Return the (x, y) coordinate for the center point of the cell that contains the specified text.  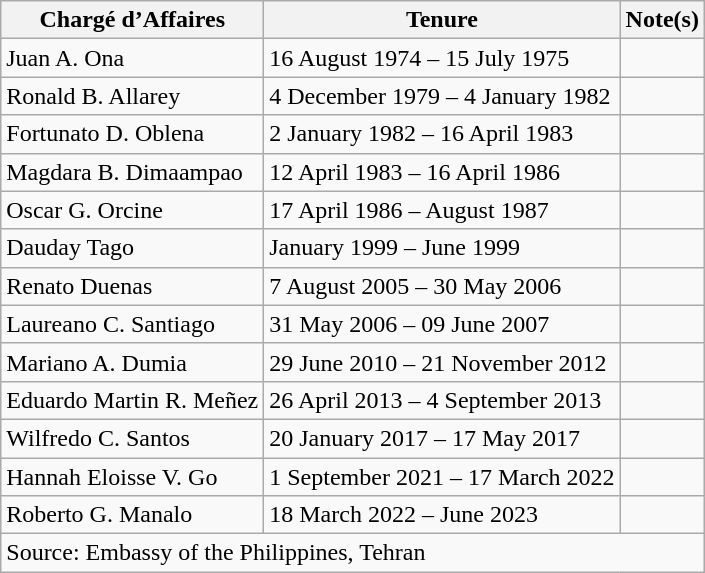
Tenure (442, 20)
Fortunato D. Oblena (132, 134)
Roberto G. Manalo (132, 515)
Note(s) (662, 20)
Ronald B. Allarey (132, 96)
Renato Duenas (132, 286)
Juan A. Ona (132, 58)
29 June 2010 – 21 November 2012 (442, 362)
Source: Embassy of the Philippines, Tehran (353, 553)
Dauday Tago (132, 248)
Wilfredo C. Santos (132, 438)
Mariano A. Dumia (132, 362)
12 April 1983 – 16 April 1986 (442, 172)
18 March 2022 – June 2023 (442, 515)
16 August 1974 – 15 July 1975 (442, 58)
Hannah Eloisse V. Go (132, 477)
4 December 1979 – 4 January 1982 (442, 96)
17 April 1986 – August 1987 (442, 210)
Chargé d’Affaires (132, 20)
20 January 2017 – 17 May 2017 (442, 438)
1 September 2021 – 17 March 2022 (442, 477)
January 1999 – June 1999 (442, 248)
Magdara B. Dimaampao (132, 172)
31 May 2006 – 09 June 2007 (442, 324)
Laureano C. Santiago (132, 324)
26 April 2013 – 4 September 2013 (442, 400)
Oscar G. Orcine (132, 210)
Eduardo Martin R. Meñez (132, 400)
7 August 2005 – 30 May 2006 (442, 286)
2 January 1982 – 16 April 1983 (442, 134)
